For the text-containing cell, return its midpoint in (X, Y) coordinate format. 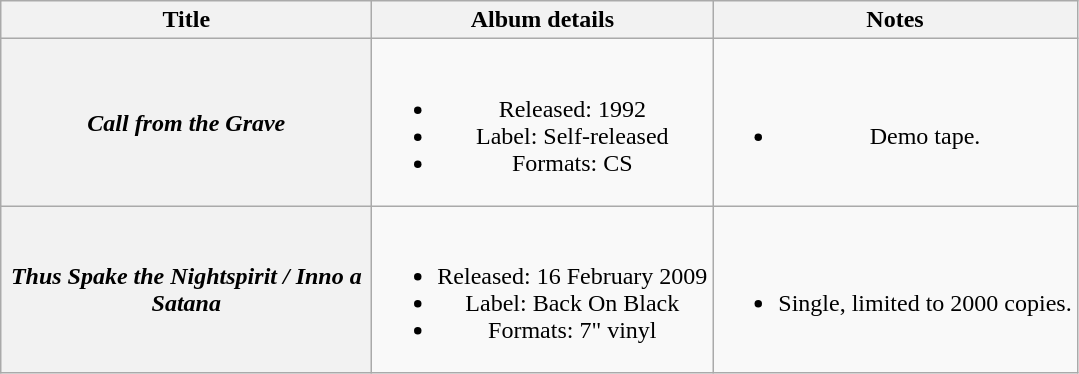
Single, limited to 2000 copies. (895, 290)
Album details (542, 20)
Released: 1992Label: Self-releasedFormats: CS (542, 122)
Title (186, 20)
Call from the Grave (186, 122)
Released: 16 February 2009Label: Back On BlackFormats: 7" vinyl (542, 290)
Thus Spake the Nightspirit / Inno a Satana (186, 290)
Demo tape. (895, 122)
Notes (895, 20)
